Output the [X, Y] coordinate of the center of the cell containing the given text.  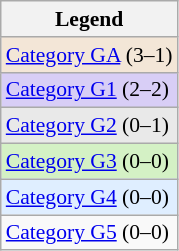
Category G3 (0–0) [90, 162]
Category G5 (0–0) [90, 233]
Category GA (3–1) [90, 55]
Legend [90, 19]
Category G2 (0–1) [90, 126]
Category G1 (2–2) [90, 90]
Category G4 (0–0) [90, 197]
